Pinpoint the cell where the given text exists, returning its (X, Y) midpoint coordinate. 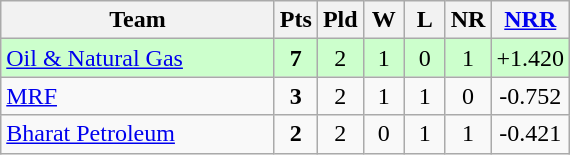
L (424, 20)
Team (138, 20)
Pts (296, 20)
7 (296, 58)
Pld (340, 20)
NRR (530, 20)
Oil & Natural Gas (138, 58)
-0.421 (530, 134)
Bharat Petroleum (138, 134)
+1.420 (530, 58)
NR (468, 20)
W (384, 20)
3 (296, 96)
MRF (138, 96)
-0.752 (530, 96)
